Capture the cell that displays the provided text and extract its [x, y] central coordinate. 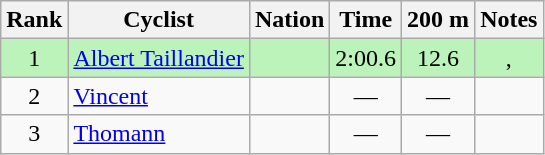
200 m [438, 20]
Notes [509, 20]
Cyclist [159, 20]
Nation [289, 20]
Thomann [159, 134]
Vincent [159, 96]
3 [34, 134]
1 [34, 58]
2 [34, 96]
2:00.6 [366, 58]
Albert Taillandier [159, 58]
12.6 [438, 58]
Rank [34, 20]
, [509, 58]
Time [366, 20]
